Scan for the cell matching the given text and deliver its (x, y) coordinate at center. 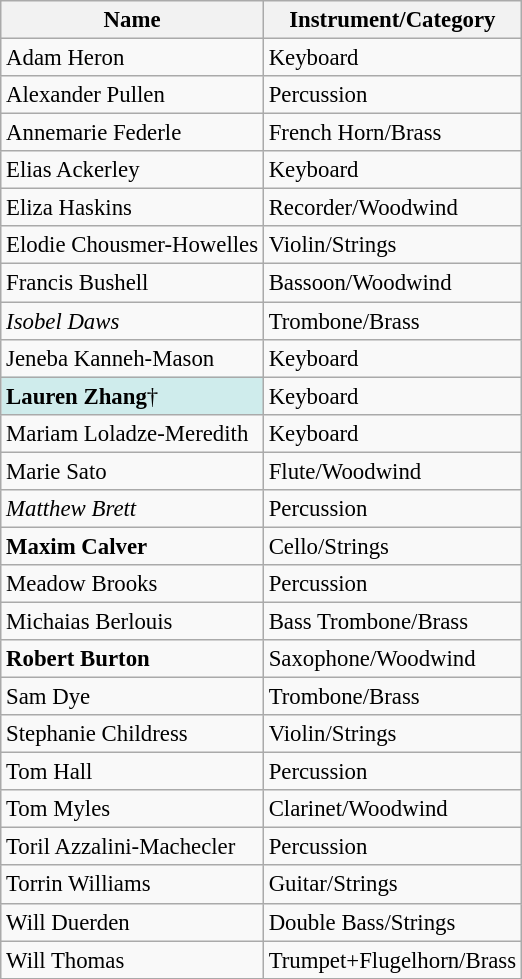
Torrin Williams (132, 885)
Double Bass/Strings (392, 922)
Cello/Strings (392, 546)
French Horn/Brass (392, 133)
Isobel Daws (132, 321)
Tom Myles (132, 809)
Bassoon/Woodwind (392, 283)
Francis Bushell (132, 283)
Mariam Loladze-Meredith (132, 433)
Tom Hall (132, 772)
Will Duerden (132, 922)
Name (132, 20)
Lauren Zhang† (132, 396)
Michaias Berlouis (132, 621)
Recorder/Woodwind (392, 208)
Stephanie Childress (132, 734)
Sam Dye (132, 697)
Bass Trombone/Brass (392, 621)
Alexander Pullen (132, 95)
Robert Burton (132, 659)
Marie Sato (132, 471)
Matthew Brett (132, 509)
Saxophone/Woodwind (392, 659)
Jeneba Kanneh-Mason (132, 358)
Annemarie Federle (132, 133)
Eliza Haskins (132, 208)
Will Thomas (132, 960)
Flute/Woodwind (392, 471)
Elodie Chousmer-Howelles (132, 245)
Toril Azzalini-Machecler (132, 847)
Guitar/Strings (392, 885)
Meadow Brooks (132, 584)
Instrument/Category (392, 20)
Trumpet+Flugelhorn/Brass (392, 960)
Maxim Calver (132, 546)
Elias Ackerley (132, 170)
Clarinet/Woodwind (392, 809)
Adam Heron (132, 58)
